Output the [X, Y] coordinate of the center of the cell containing the given text.  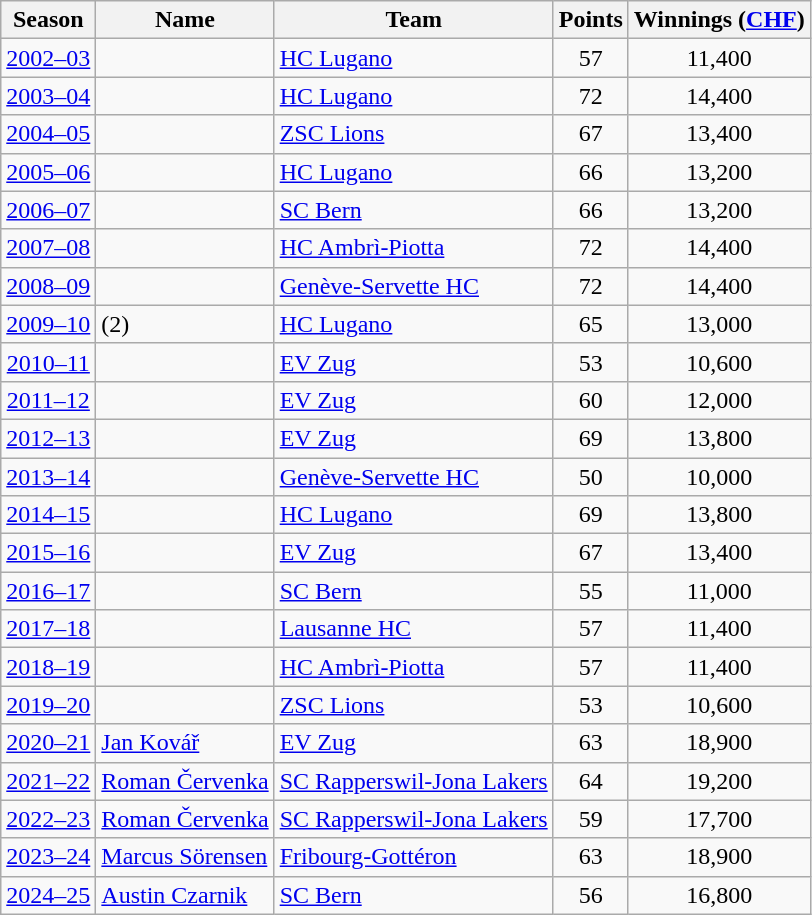
Winnings (CHF) [719, 20]
(2) [185, 324]
2016–17 [48, 591]
2019–20 [48, 705]
17,700 [719, 819]
2008–09 [48, 286]
19,200 [719, 781]
55 [590, 591]
Team [414, 20]
Marcus Sörensen [185, 857]
Points [590, 20]
16,800 [719, 895]
2018–19 [48, 667]
12,000 [719, 400]
2009–10 [48, 324]
56 [590, 895]
2022–23 [48, 819]
Name [185, 20]
Austin Czarnik [185, 895]
Season [48, 20]
13,000 [719, 324]
Jan Kovář [185, 743]
2005–06 [48, 172]
2015–16 [48, 553]
64 [590, 781]
2017–18 [48, 629]
2014–15 [48, 515]
Lausanne HC [414, 629]
2024–25 [48, 895]
2012–13 [48, 438]
10,000 [719, 477]
2006–07 [48, 210]
2020–21 [48, 743]
2021–22 [48, 781]
2010–11 [48, 362]
2002–03 [48, 58]
2011–12 [48, 400]
2007–08 [48, 248]
2003–04 [48, 96]
59 [590, 819]
11,000 [719, 591]
50 [590, 477]
2013–14 [48, 477]
60 [590, 400]
65 [590, 324]
2023–24 [48, 857]
2004–05 [48, 134]
Fribourg-Gottéron [414, 857]
